Extract the [X, Y] coordinate from the center of the cell holding the provided text.  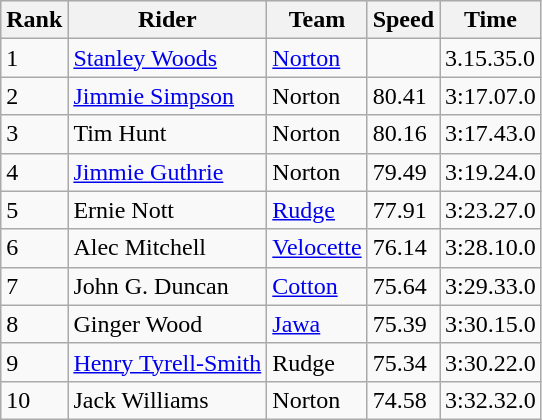
2 [34, 96]
Jawa [317, 324]
3:17.43.0 [491, 134]
Henry Tyrell-Smith [168, 362]
1 [34, 58]
Tim Hunt [168, 134]
3 [34, 134]
Cotton [317, 286]
3.15.35.0 [491, 58]
4 [34, 172]
Ginger Wood [168, 324]
3:32.32.0 [491, 400]
3:30.15.0 [491, 324]
3:29.33.0 [491, 286]
75.39 [403, 324]
76.14 [403, 248]
3:17.07.0 [491, 96]
7 [34, 286]
75.34 [403, 362]
74.58 [403, 400]
Jimmie Simpson [168, 96]
Jimmie Guthrie [168, 172]
Rank [34, 20]
Velocette [317, 248]
John G. Duncan [168, 286]
6 [34, 248]
Team [317, 20]
77.91 [403, 210]
3:23.27.0 [491, 210]
3:28.10.0 [491, 248]
Ernie Nott [168, 210]
5 [34, 210]
Alec Mitchell [168, 248]
Rider [168, 20]
10 [34, 400]
75.64 [403, 286]
79.49 [403, 172]
8 [34, 324]
9 [34, 362]
Speed [403, 20]
80.41 [403, 96]
3:19.24.0 [491, 172]
Jack Williams [168, 400]
Stanley Woods [168, 58]
80.16 [403, 134]
Time [491, 20]
3:30.22.0 [491, 362]
